Extract the [x, y] coordinate from the center of the cell holding the provided text.  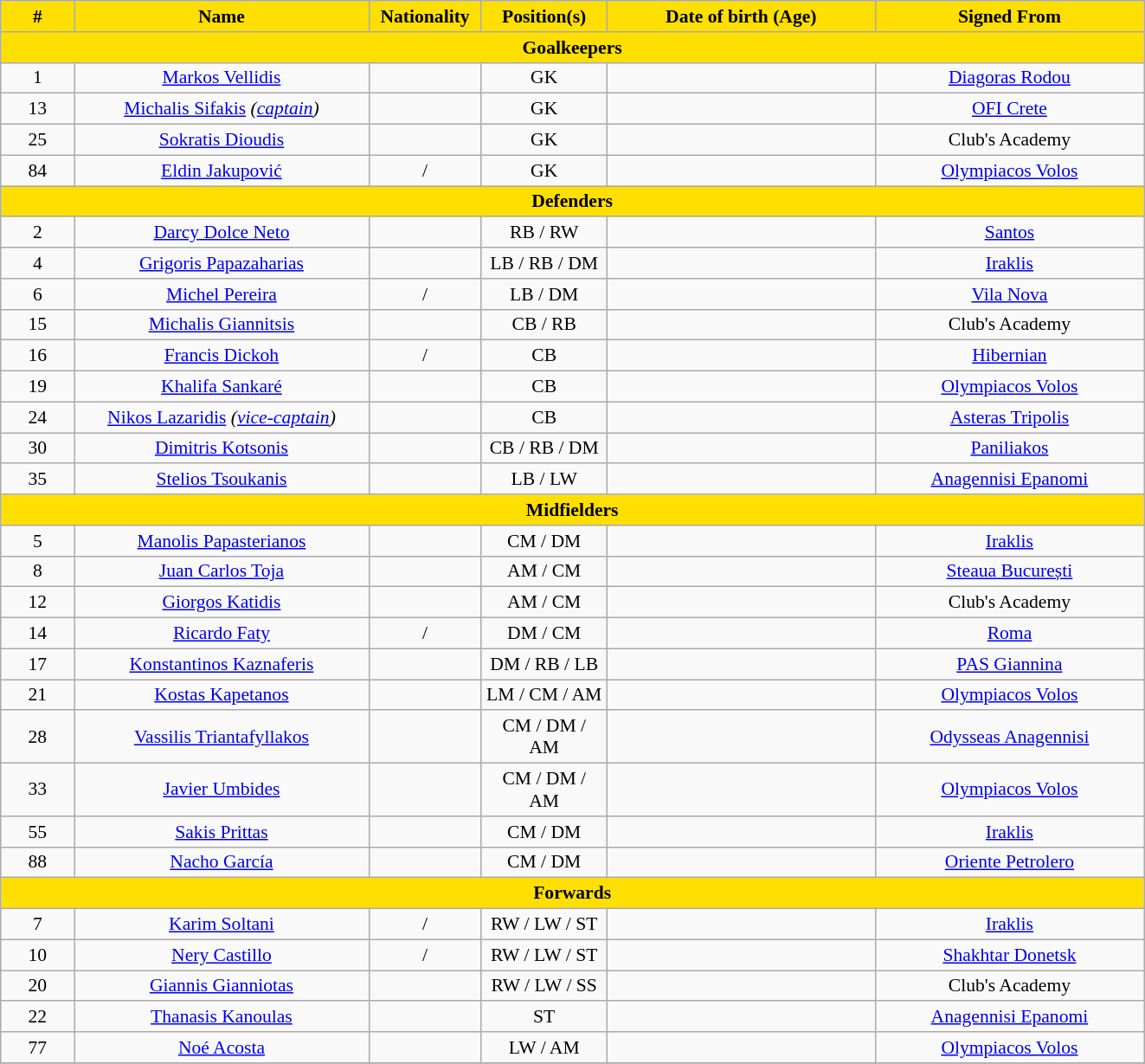
Hibernian [1009, 356]
RB / RW [544, 233]
1 [38, 78]
Ricardo Faty [222, 634]
Karim Soltani [222, 925]
LB / DM [544, 294]
Juan Carlos Toja [222, 571]
ST [544, 1017]
35 [38, 480]
Javier Umbides [222, 790]
Michalis Sifakis (captain) [222, 109]
Darcy Dolce Neto [222, 233]
OFI Crete [1009, 109]
Nery Castillo [222, 955]
Forwards [573, 893]
Giannis Gianniotas [222, 986]
PAS Giannina [1009, 664]
12 [38, 603]
33 [38, 790]
28 [38, 738]
Noé Acosta [222, 1048]
Paniliakos [1009, 448]
Shakhtar Donetsk [1009, 955]
Kostas Kapetanos [222, 695]
LB / RB / DM [544, 263]
Signed From [1009, 16]
Name [222, 16]
Eldin Jakupović [222, 171]
Defenders [573, 202]
22 [38, 1017]
20 [38, 986]
88 [38, 862]
6 [38, 294]
LB / LW [544, 480]
5 [38, 541]
13 [38, 109]
7 [38, 925]
Vassilis Triantafyllakos [222, 738]
24 [38, 417]
Thanasis Kanoulas [222, 1017]
55 [38, 832]
LW / AM [544, 1048]
Steaua București [1009, 571]
Michel Pereira [222, 294]
Konstantinos Kaznaferis [222, 664]
Francis Dickoh [222, 356]
Michalis Giannitsis [222, 325]
Nikos Lazaridis (vice-captain) [222, 417]
DM / RB / LB [544, 664]
Sokratis Dioudis [222, 140]
Asteras Tripolis [1009, 417]
Nationality [425, 16]
Markos Vellidis [222, 78]
RW / LW / SS [544, 986]
LM / CM / AM [544, 695]
Grigoris Papazaharias [222, 263]
Giorgos Katidis [222, 603]
Oriente Petrolero [1009, 862]
16 [38, 356]
17 [38, 664]
14 [38, 634]
CB / RB [544, 325]
2 [38, 233]
30 [38, 448]
Roma [1009, 634]
Nacho García [222, 862]
Vila Nova [1009, 294]
Position(s) [544, 16]
21 [38, 695]
84 [38, 171]
Stelios Tsoukanis [222, 480]
10 [38, 955]
77 [38, 1048]
Goalkeepers [573, 48]
8 [38, 571]
4 [38, 263]
# [38, 16]
Santos [1009, 233]
Diagoras Rodou [1009, 78]
Sakis Prittas [222, 832]
19 [38, 387]
Khalifa Sankaré [222, 387]
25 [38, 140]
15 [38, 325]
DM / CM [544, 634]
Date of birth (Age) [741, 16]
Dimitris Kotsonis [222, 448]
Midfielders [573, 510]
Odysseas Anagennisi [1009, 738]
CB / RB / DM [544, 448]
Manolis Papasterianos [222, 541]
